Return (X, Y) of the center of cell containing provided text 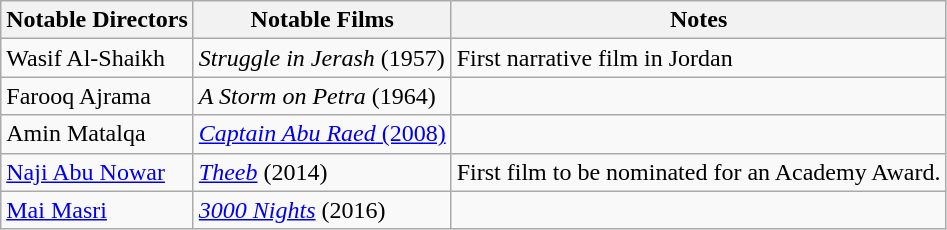
Captain Abu Raed (2008) (322, 134)
Naji Abu Nowar (98, 172)
3000 Nights (2016) (322, 210)
Theeb (2014) (322, 172)
Notable Directors (98, 20)
Notes (698, 20)
First film to be nominated for an Academy Award. (698, 172)
First narrative film in Jordan (698, 58)
A Storm on Petra (1964) (322, 96)
Struggle in Jerash (1957) (322, 58)
Wasif Al-Shaikh (98, 58)
Notable Films (322, 20)
Mai Masri (98, 210)
Amin Matalqa (98, 134)
Farooq Ajrama (98, 96)
